Determine the (X, Y) coordinate at the center of the cell enclosing the given text.  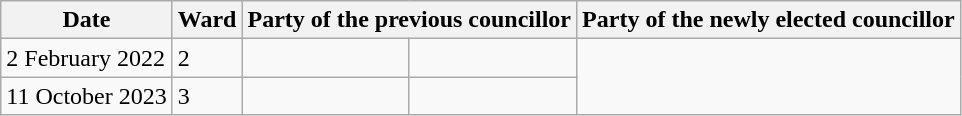
2 (207, 58)
Ward (207, 20)
Party of the newly elected councillor (769, 20)
11 October 2023 (86, 96)
2 February 2022 (86, 58)
Party of the previous councillor (410, 20)
3 (207, 96)
Date (86, 20)
